Determine the [X, Y] coordinate at the center of the cell enclosing the given text.  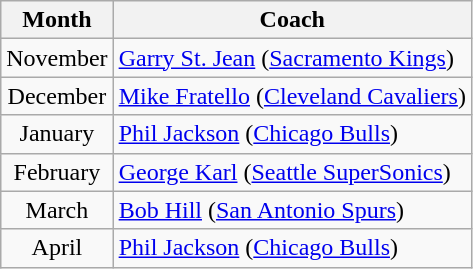
Mike Fratello (Cleveland Cavaliers) [292, 96]
Bob Hill (San Antonio Spurs) [292, 210]
February [57, 172]
George Karl (Seattle SuperSonics) [292, 172]
Coach [292, 20]
Garry St. Jean (Sacramento Kings) [292, 58]
March [57, 210]
April [57, 248]
Month [57, 20]
December [57, 96]
November [57, 58]
January [57, 134]
